Pinpoint the cell where the given text exists, returning its (X, Y) midpoint coordinate. 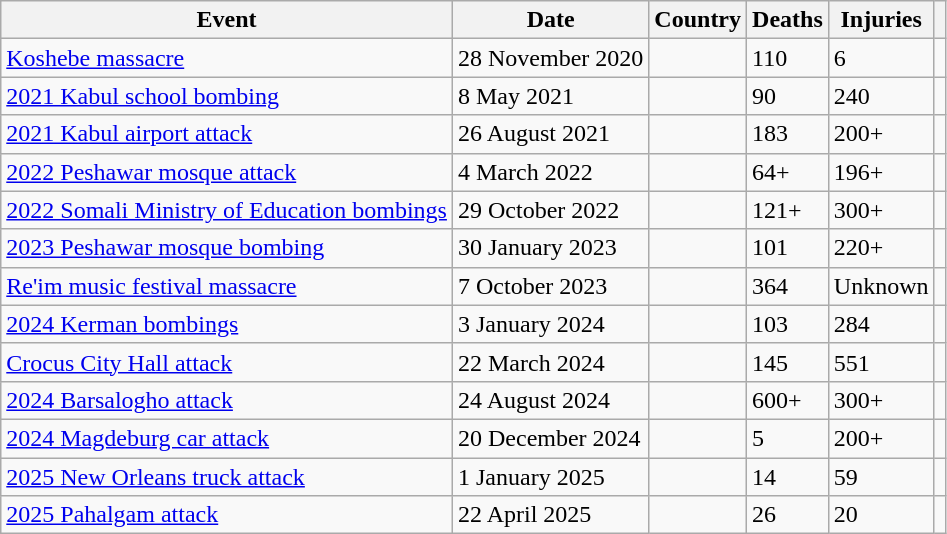
220+ (881, 248)
183 (788, 134)
90 (788, 96)
3 January 2024 (550, 324)
2024 Magdeburg car attack (227, 438)
2022 Somali Ministry of Education bombings (227, 210)
29 October 2022 (550, 210)
26 (788, 515)
2023 Peshawar mosque bombing (227, 248)
8 May 2021 (550, 96)
Unknown (881, 286)
Event (227, 20)
Re'im music festival massacre (227, 286)
Date (550, 20)
26 August 2021 (550, 134)
1 January 2025 (550, 477)
2024 Kerman bombings (227, 324)
6 (881, 58)
Country (698, 20)
145 (788, 362)
22 March 2024 (550, 362)
284 (881, 324)
30 January 2023 (550, 248)
Injuries (881, 20)
Koshebe massacre (227, 58)
Crocus City Hall attack (227, 362)
2025 New Orleans truck attack (227, 477)
28 November 2020 (550, 58)
240 (881, 96)
2025 Pahalgam attack (227, 515)
22 April 2025 (550, 515)
64+ (788, 172)
551 (881, 362)
20 December 2024 (550, 438)
24 August 2024 (550, 400)
121+ (788, 210)
59 (881, 477)
2021 Kabul school bombing (227, 96)
110 (788, 58)
Deaths (788, 20)
20 (881, 515)
364 (788, 286)
5 (788, 438)
101 (788, 248)
103 (788, 324)
2022 Peshawar mosque attack (227, 172)
2024 Barsalogho attack (227, 400)
600+ (788, 400)
196+ (881, 172)
14 (788, 477)
4 March 2022 (550, 172)
7 October 2023 (550, 286)
2021 Kabul airport attack (227, 134)
